Locate the cell with the specified text and output its [X, Y] center coordinate. 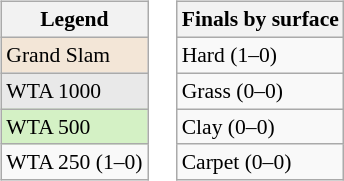
Hard (1–0) [260, 55]
Clay (0–0) [260, 127]
WTA 1000 [74, 91]
Carpet (0–0) [260, 162]
Legend [74, 20]
Grass (0–0) [260, 91]
Grand Slam [74, 55]
Finals by surface [260, 20]
WTA 500 [74, 127]
WTA 250 (1–0) [74, 162]
